Capture the cell that displays the provided text and extract its [x, y] central coordinate. 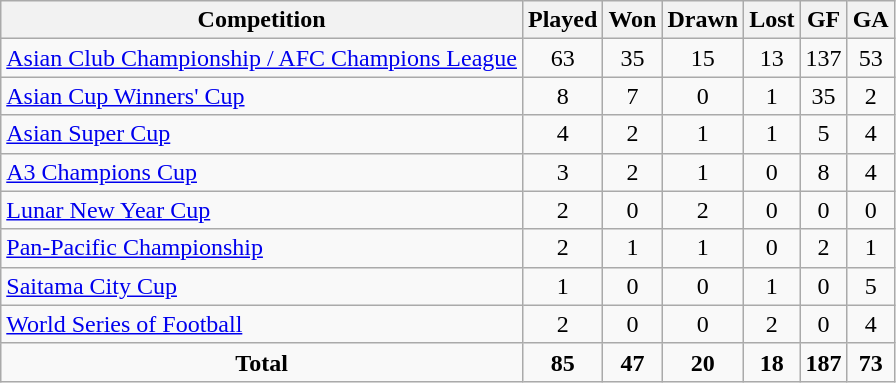
Competition [262, 20]
Lost [772, 20]
Asian Cup Winners' Cup [262, 96]
15 [703, 58]
GF [824, 20]
13 [772, 58]
Pan-Pacific Championship [262, 248]
Won [632, 20]
Played [562, 20]
Drawn [703, 20]
GA [870, 20]
7 [632, 96]
85 [562, 362]
20 [703, 362]
3 [562, 172]
World Series of Football [262, 324]
Asian Super Cup [262, 134]
47 [632, 362]
187 [824, 362]
63 [562, 58]
137 [824, 58]
Saitama City Cup [262, 286]
53 [870, 58]
Lunar New Year Cup [262, 210]
Total [262, 362]
A3 Champions Cup [262, 172]
Asian Club Championship / AFC Champions League [262, 58]
73 [870, 362]
18 [772, 362]
